Output the [X, Y] coordinate of the center of the cell containing the given text.  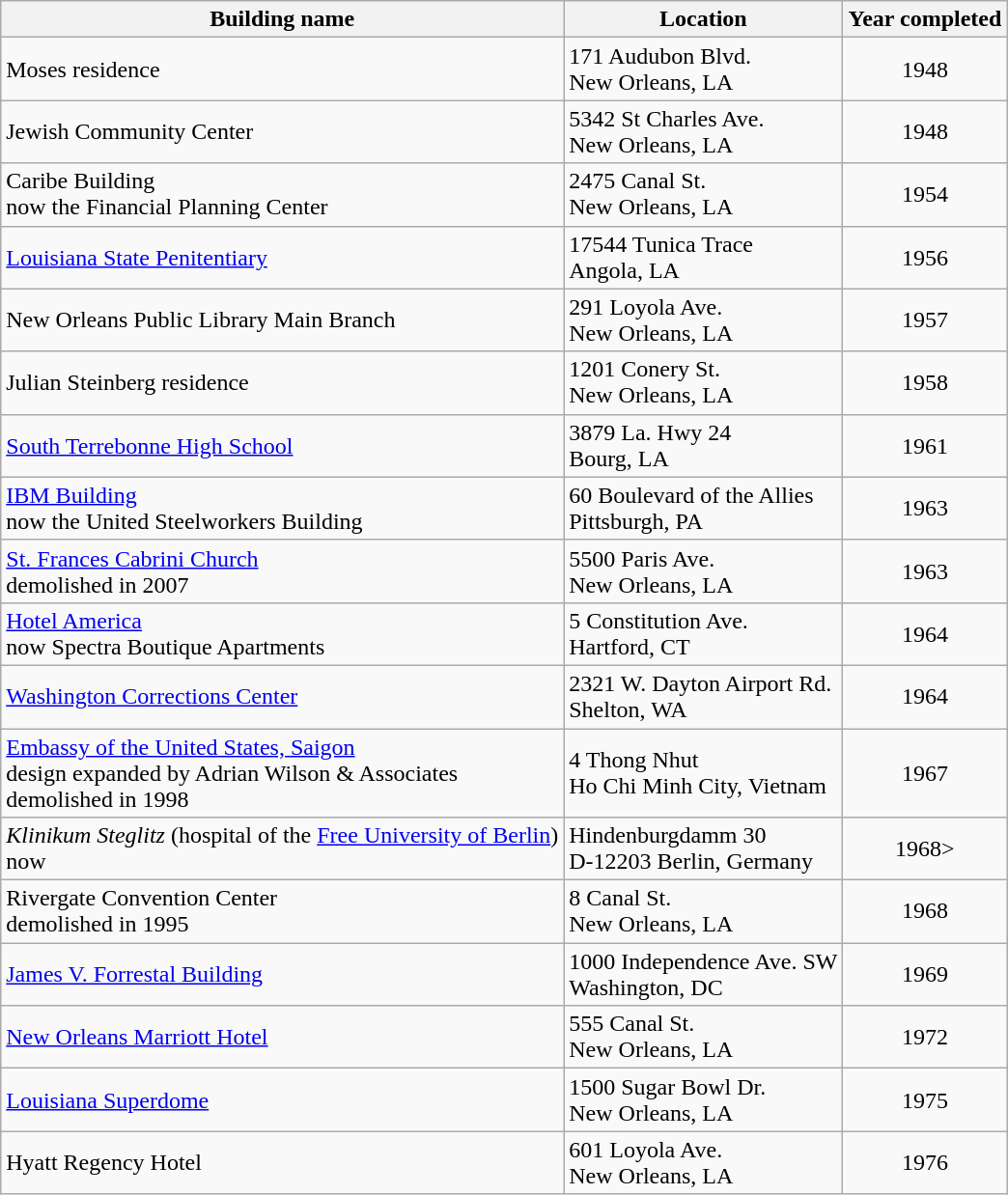
1500 Sugar Bowl Dr.New Orleans, LA [703, 1100]
17544 Tunica TraceAngola, LA [703, 257]
Julian Steinberg residence [282, 382]
Caribe Buildingnow the Financial Planning Center [282, 195]
South Terrebonne High School [282, 446]
60 Boulevard of the AlliesPittsburgh, PA [703, 508]
James V. Forrestal Building [282, 975]
1968> [925, 849]
Klinikum Steglitz (hospital of the Free University of Berlin)now [282, 849]
New Orleans Public Library Main Branch [282, 320]
1976 [925, 1162]
1956 [925, 257]
1000 Independence Ave. SWWashington, DC [703, 975]
Hotel Americanow Spectra Boutique Apartments [282, 633]
1972 [925, 1037]
2321 W. Dayton Airport Rd.Shelton, WA [703, 697]
Building name [282, 19]
Rivergate Convention Centerdemolished in 1995 [282, 911]
Moses residence [282, 69]
1975 [925, 1100]
5500 Paris Ave.New Orleans, LA [703, 571]
555 Canal St.New Orleans, LA [703, 1037]
601 Loyola Ave.New Orleans, LA [703, 1162]
Hindenburgdamm 30D-12203 Berlin, Germany [703, 849]
1969 [925, 975]
1957 [925, 320]
Hyatt Regency Hotel [282, 1162]
Louisiana Superdome [282, 1100]
171 Audubon Blvd.New Orleans, LA [703, 69]
Washington Corrections Center [282, 697]
1968 [925, 911]
1961 [925, 446]
5342 St Charles Ave.New Orleans, LA [703, 131]
4 Thong NhutHo Chi Minh City, Vietnam [703, 772]
5 Constitution Ave.Hartford, CT [703, 633]
Location [703, 19]
1967 [925, 772]
IBM Buildingnow the United Steelworkers Building [282, 508]
Jewish Community Center [282, 131]
Embassy of the United States, Saigondesign expanded by Adrian Wilson & Associatesdemolished in 1998 [282, 772]
1201 Conery St.New Orleans, LA [703, 382]
2475 Canal St.New Orleans, LA [703, 195]
Year completed [925, 19]
3879 La. Hwy 24Bourg, LA [703, 446]
New Orleans Marriott Hotel [282, 1037]
291 Loyola Ave.New Orleans, LA [703, 320]
8 Canal St.New Orleans, LA [703, 911]
St. Frances Cabrini Churchdemolished in 2007 [282, 571]
1958 [925, 382]
Louisiana State Penitentiary [282, 257]
1954 [925, 195]
